Determine the (X, Y) coordinate at the center of the cell enclosing the given text.  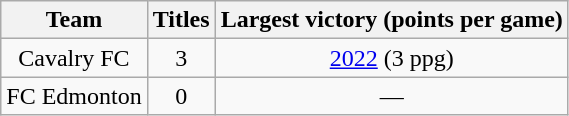
3 (181, 58)
0 (181, 96)
Titles (181, 20)
— (392, 96)
FC Edmonton (74, 96)
Largest victory (points per game) (392, 20)
2022 (3 ppg) (392, 58)
Cavalry FC (74, 58)
Team (74, 20)
